Extract the [x, y] coordinate from the center of the cell holding the provided text.  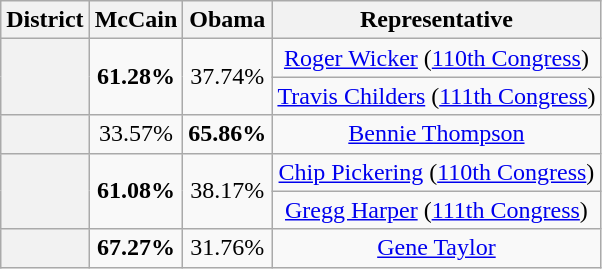
Bennie Thompson [436, 134]
33.57% [136, 134]
McCain [136, 20]
Obama [228, 20]
District [45, 20]
31.76% [228, 248]
61.28% [136, 77]
67.27% [136, 248]
Gregg Harper (111th Congress) [436, 210]
61.08% [136, 191]
Travis Childers (111th Congress) [436, 96]
65.86% [228, 134]
Representative [436, 20]
Chip Pickering (110th Congress) [436, 172]
37.74% [228, 77]
Gene Taylor [436, 248]
38.17% [228, 191]
Roger Wicker (110th Congress) [436, 58]
